For the text-containing cell, return its midpoint in [x, y] coordinate format. 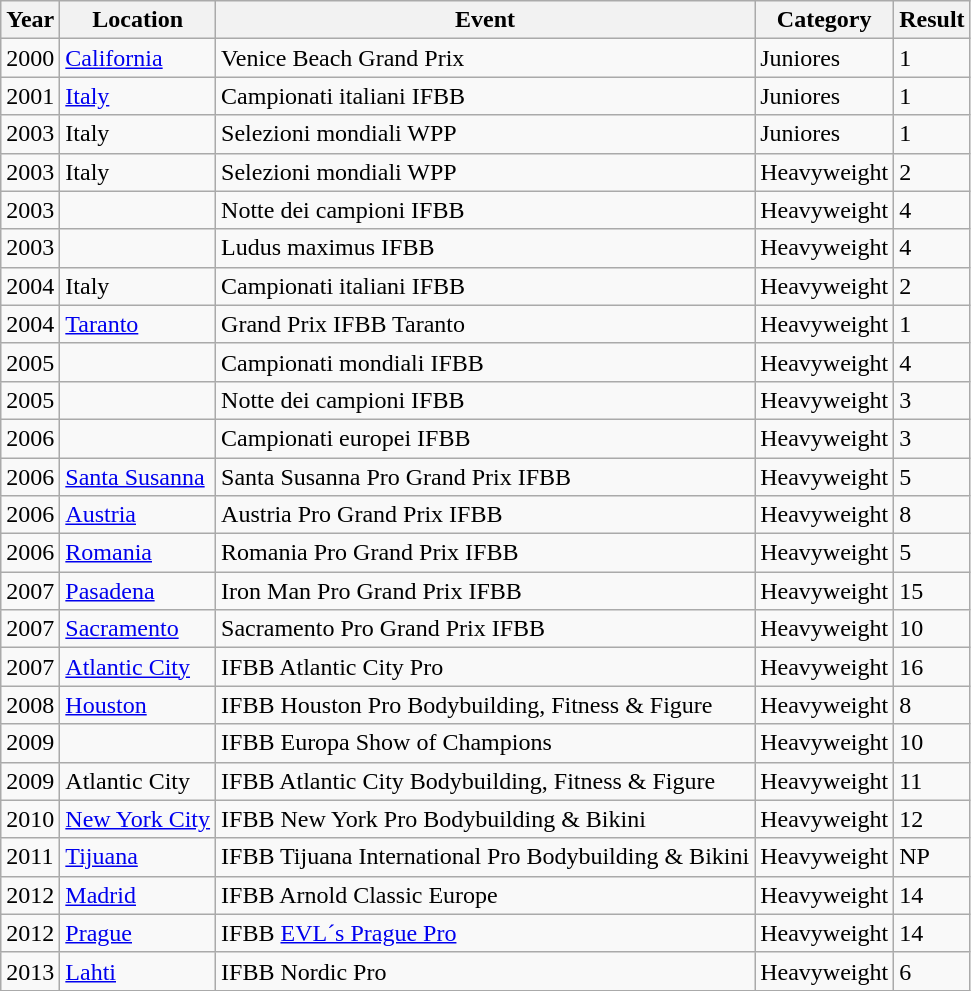
2008 [30, 705]
Sacramento [138, 629]
2000 [30, 58]
Location [138, 20]
15 [932, 591]
11 [932, 781]
Romania [138, 553]
Category [824, 20]
Year [30, 20]
16 [932, 667]
Santa Susanna [138, 477]
Campionati mondiali IFBB [486, 362]
Event [486, 20]
NP [932, 857]
2011 [30, 857]
Madrid [138, 895]
Santa Susanna Pro Grand Prix IFBB [486, 477]
IFBB Atlantic City Bodybuilding, Fitness & Figure [486, 781]
Prague [138, 933]
Taranto [138, 324]
Houston [138, 705]
New York City [138, 819]
IFBB Houston Pro Bodybuilding, Fitness & Figure [486, 705]
IFBB Nordic Pro [486, 971]
Austria Pro Grand Prix IFBB [486, 515]
Iron Man Pro Grand Prix IFBB [486, 591]
Tijuana [138, 857]
IFBB EVL´s Prague Pro [486, 933]
2001 [30, 96]
California [138, 58]
Ludus maximus IFBB [486, 248]
2010 [30, 819]
Lahti [138, 971]
Sacramento Pro Grand Prix IFBB [486, 629]
Grand Prix IFBB Taranto [486, 324]
Romania Pro Grand Prix IFBB [486, 553]
Venice Beach Grand Prix [486, 58]
IFBB New York Pro Bodybuilding & Bikini [486, 819]
12 [932, 819]
Result [932, 20]
IFBB Europa Show of Champions [486, 743]
2013 [30, 971]
Austria [138, 515]
IFBB Tijuana International Pro Bodybuilding & Bikini [486, 857]
6 [932, 971]
Pasadena [138, 591]
Campionati europei IFBB [486, 438]
IFBB Arnold Classic Europe [486, 895]
IFBB Atlantic City Pro [486, 667]
